Pinpoint the cell where the given text exists, returning its (x, y) midpoint coordinate. 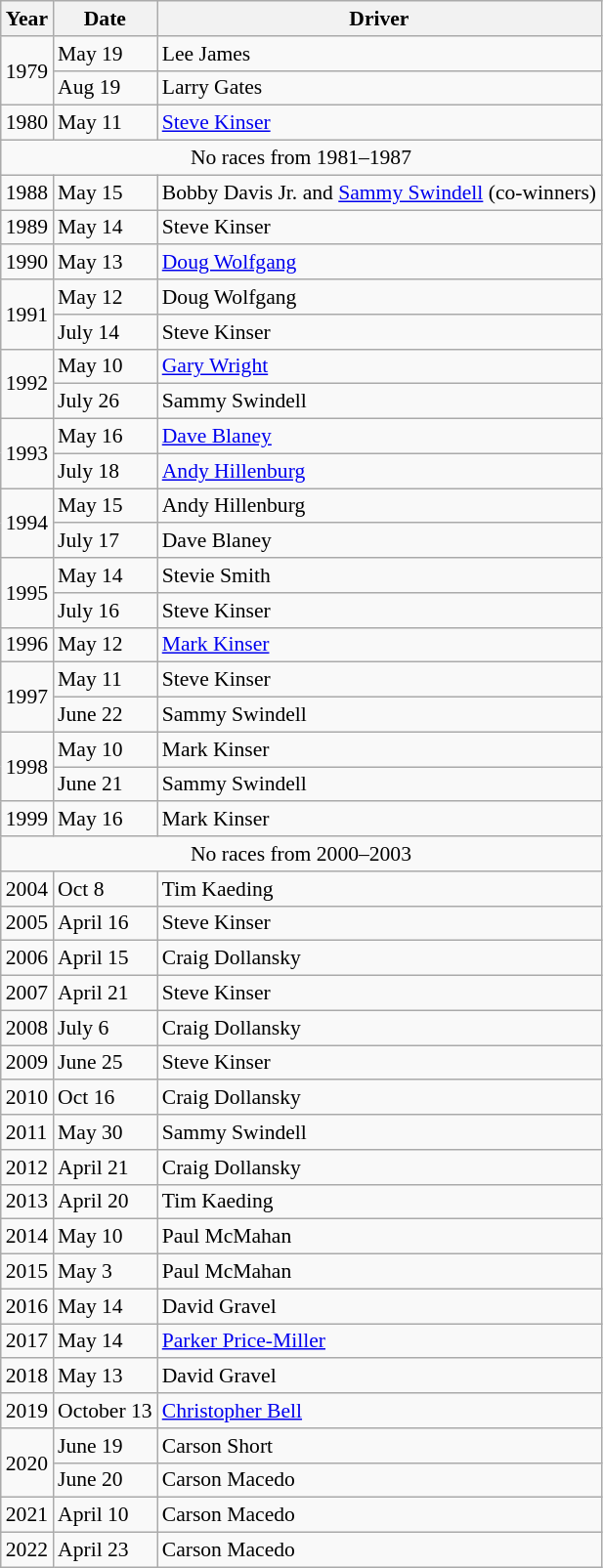
Gary Wright (379, 366)
May 30 (106, 1132)
2017 (27, 1341)
2016 (27, 1306)
1988 (27, 192)
April 16 (106, 923)
1990 (27, 263)
2020 (27, 1463)
April 10 (106, 1515)
Driver (379, 19)
2007 (27, 994)
1979 (27, 70)
2006 (27, 958)
June 20 (106, 1480)
Bobby Davis Jr. and Sammy Swindell (co-winners) (379, 192)
No races from 1981–1987 (301, 158)
Date (106, 19)
July 6 (106, 1028)
Year (27, 19)
2008 (27, 1028)
October 13 (106, 1411)
Parker Price-Miller (379, 1341)
1998 (27, 766)
April 20 (106, 1202)
1989 (27, 228)
July 16 (106, 611)
2022 (27, 1550)
July 18 (106, 471)
2014 (27, 1237)
1995 (27, 592)
Oct 8 (106, 889)
Oct 16 (106, 1098)
2019 (27, 1411)
Lee James (379, 54)
July 14 (106, 332)
May 19 (106, 54)
2011 (27, 1132)
2005 (27, 923)
June 25 (106, 1063)
1997 (27, 698)
2009 (27, 1063)
1996 (27, 645)
2010 (27, 1098)
Christopher Bell (379, 1411)
2013 (27, 1202)
No races from 2000–2003 (301, 854)
April 15 (106, 958)
Larry Gates (379, 88)
2012 (27, 1167)
2004 (27, 889)
Aug 19 (106, 88)
April 23 (106, 1550)
July 26 (106, 402)
May 3 (106, 1272)
2021 (27, 1515)
Stevie Smith (379, 575)
2015 (27, 1272)
1991 (27, 315)
Carson Short (379, 1446)
July 17 (106, 541)
1999 (27, 820)
June 19 (106, 1446)
1994 (27, 524)
1980 (27, 123)
2018 (27, 1377)
June 21 (106, 784)
1993 (27, 453)
1992 (27, 383)
June 22 (106, 715)
